Pinpoint the cell where the given text exists, returning its (x, y) midpoint coordinate. 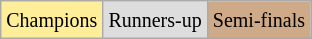
Runners-up (155, 20)
Champions (52, 20)
Semi-finals (258, 20)
